Scan for the cell matching the given text and deliver its (x, y) coordinate at center. 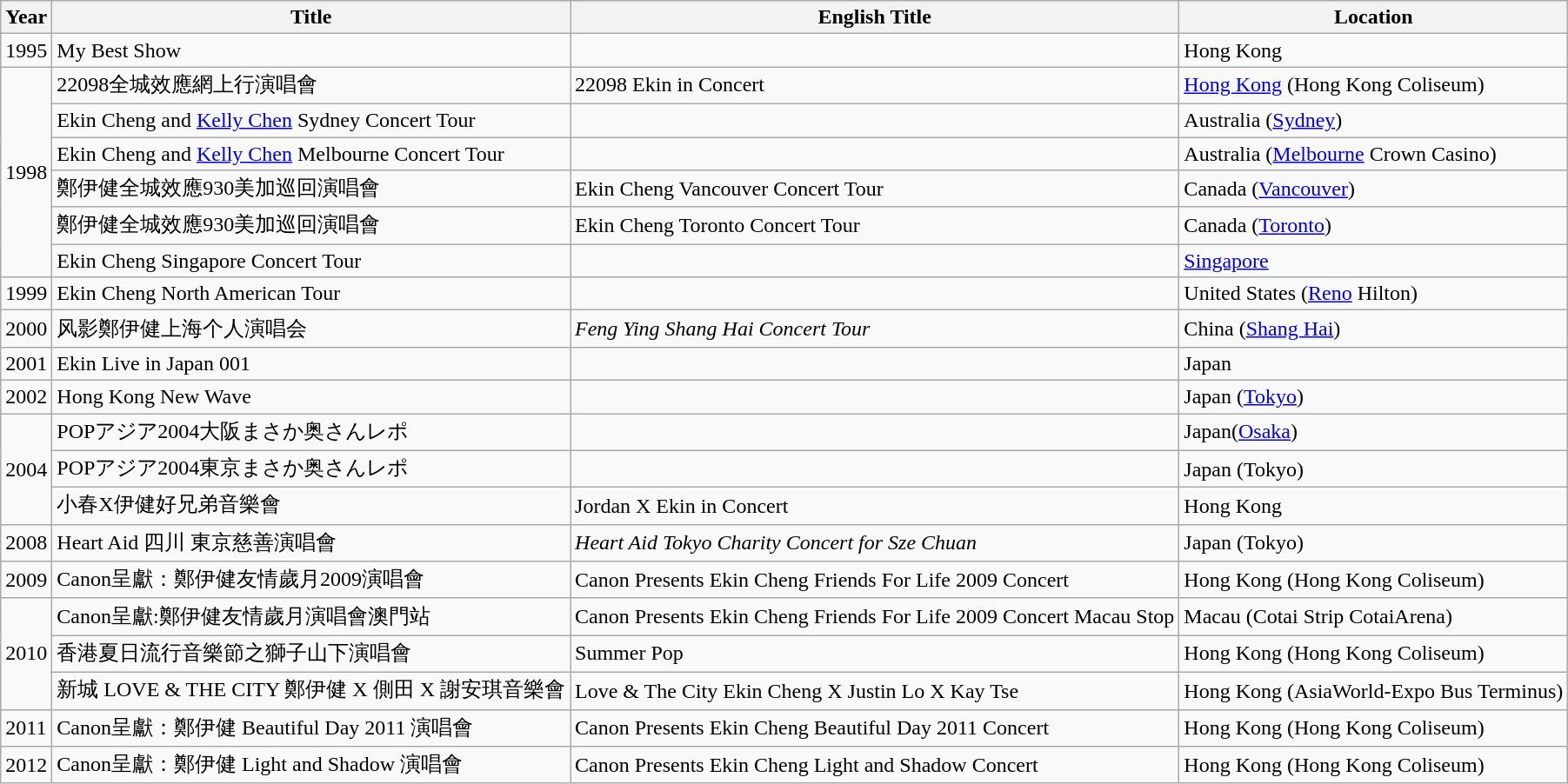
POPアジア2004東京まさか奥さんレポ (311, 469)
Australia (Sydney) (1374, 120)
Jordan X Ekin in Concert (875, 506)
Ekin Cheng North American Tour (311, 294)
Canada (Toronto) (1374, 226)
United States (Reno Hilton) (1374, 294)
Canon呈獻:鄭伊健友情歲月演唱會澳門站 (311, 617)
Canon Presents Ekin Cheng Light and Shadow Concert (875, 765)
Feng Ying Shang Hai Concert Tour (875, 329)
Singapore (1374, 261)
Heart Aid Tokyo Charity Concert for Sze Chuan (875, 542)
Title (311, 17)
2008 (26, 542)
2011 (26, 728)
小春X伊健好兄弟音樂會 (311, 506)
Hong Kong (AsiaWorld-Expo Bus Terminus) (1374, 690)
2010 (26, 654)
风影鄭伊健上海个人演唱会 (311, 329)
香港夏日流行音樂節之獅子山下演唱會 (311, 654)
2001 (26, 363)
Ekin Cheng and Kelly Chen Melbourne Concert Tour (311, 154)
1995 (26, 50)
Heart Aid 四川 東京慈善演唱會 (311, 542)
POPアジア2004大阪まさか奥さんレポ (311, 433)
22098全城效應網上行演唱會 (311, 85)
Canon呈獻：鄭伊健 Beautiful Day 2011 演唱會 (311, 728)
Ekin Live in Japan 001 (311, 363)
Ekin Cheng Toronto Concert Tour (875, 226)
Canon Presents Ekin Cheng Beautiful Day 2011 Concert (875, 728)
Macau (Cotai Strip CotaiArena) (1374, 617)
Year (26, 17)
1998 (26, 172)
Canon呈獻：鄭伊健 Light and Shadow 演唱會 (311, 765)
Japan (1374, 363)
Canon Presents Ekin Cheng Friends For Life 2009 Concert (875, 581)
Love & The City Ekin Cheng X Justin Lo X Kay Tse (875, 690)
2002 (26, 396)
1999 (26, 294)
Location (1374, 17)
Ekin Cheng Vancouver Concert Tour (875, 189)
Japan(Osaka) (1374, 433)
新城 LOVE & THE CITY 鄭伊健 X 側田 X 謝安琪音樂會 (311, 690)
2012 (26, 765)
22098 Ekin in Concert (875, 85)
Canon呈獻：鄭伊健友情歲月2009演唱會 (311, 581)
Australia (Melbourne Crown Casino) (1374, 154)
2009 (26, 581)
Canon Presents Ekin Cheng Friends For Life 2009 Concert Macau Stop (875, 617)
English Title (875, 17)
Canada (Vancouver) (1374, 189)
2004 (26, 469)
My Best Show (311, 50)
Hong Kong New Wave (311, 396)
Ekin Cheng Singapore Concert Tour (311, 261)
2000 (26, 329)
Summer Pop (875, 654)
Ekin Cheng and Kelly Chen Sydney Concert Tour (311, 120)
China (Shang Hai) (1374, 329)
